Locate the cell with the specified text and output its [x, y] center coordinate. 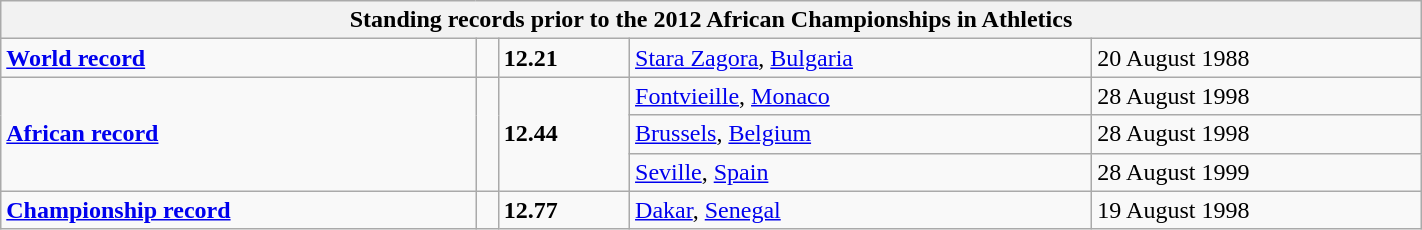
12.21 [564, 58]
Stara Zagora, Bulgaria [861, 58]
12.44 [564, 134]
20 August 1988 [1256, 58]
Dakar, Senegal [861, 210]
28 August 1999 [1256, 172]
Seville, Spain [861, 172]
World record [238, 58]
Championship record [238, 210]
12.77 [564, 210]
Fontvieille, Monaco [861, 96]
African record [238, 134]
Brussels, Belgium [861, 134]
Standing records prior to the 2012 African Championships in Athletics [711, 20]
19 August 1998 [1256, 210]
